Provide the (x, y) coordinate of the cell's center where the given text is located.  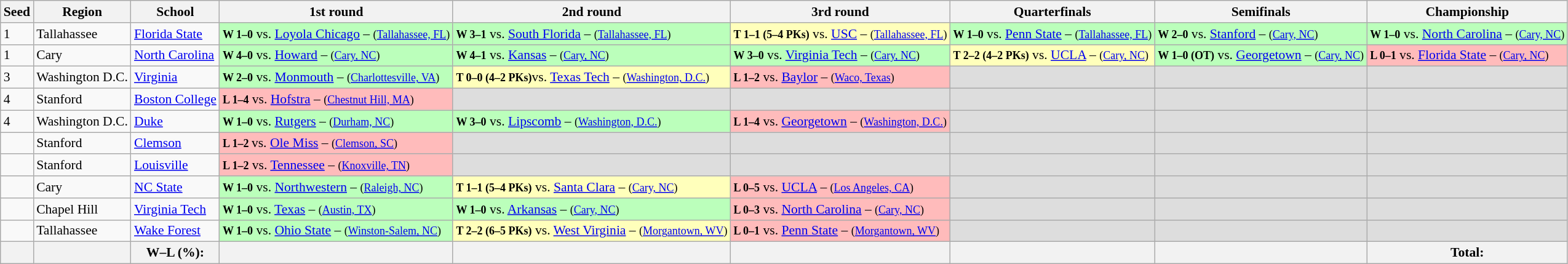
W 2–0 vs. Stanford – (Cary, NC) (1261, 34)
L 0–5 vs. UCLA – (Los Angeles, CA) (840, 187)
W 1–0 vs. Penn State – (Tallahassee, FL) (1052, 34)
W 1–0 vs. Northwestern – (Raleigh, NC) (336, 187)
2nd round (592, 12)
W 1–0 vs. Texas – (Austin, TX) (336, 209)
L 0–1 vs. Penn State – (Morgantown, WV) (840, 231)
W 3–0 vs. Lipscomb – (Washington, D.C.) (592, 121)
Virginia (175, 78)
W 1–0 vs. North Carolina – (Cary, NC) (1467, 34)
L 1–2 vs. Baylor – (Waco, Texas) (840, 78)
W 4–1 vs. Kansas – (Cary, NC) (592, 55)
W 1–0 vs. Ohio State – (Winston-Salem, NC) (336, 231)
School (175, 12)
L 1–2 vs. Tennessee – (Knoxville, TN) (336, 166)
3 (17, 78)
T 2–2 (4–2 PKs) vs. UCLA – (Cary, NC) (1052, 55)
Total: (1467, 253)
L 0–1 vs. Florida State – (Cary, NC) (1467, 55)
W 2–0 vs. Monmouth – (Charlottesville, VA) (336, 78)
Semifinals (1261, 12)
W 1–0 vs. Arkansas – (Cary, NC) (592, 209)
Duke (175, 121)
L 1–2 vs. Ole Miss – (Clemson, SC) (336, 143)
Seed (17, 12)
W 3–0 vs. Virginia Tech – (Cary, NC) (840, 55)
Virginia Tech (175, 209)
W 4–0 vs. Howard – (Cary, NC) (336, 55)
L 1–4 vs. Hofstra – (Chestnut Hill, MA) (336, 100)
W 1–0 vs. Loyola Chicago – (Tallahassee, FL) (336, 34)
Championship (1467, 12)
Florida State (175, 34)
W–L (%): (175, 253)
Louisville (175, 166)
T 0–0 (4–2 PKs)vs. Texas Tech – (Washington, D.C.) (592, 78)
Chapel Hill (82, 209)
L 0–3 vs. North Carolina – (Cary, NC) (840, 209)
North Carolina (175, 55)
T 2–2 (6–5 PKs) vs. West Virginia – (Morgantown, WV) (592, 231)
W 1–0 vs. Rutgers – (Durham, NC) (336, 121)
T 1–1 (5–4 PKs) vs. Santa Clara – (Cary, NC) (592, 187)
Quarterfinals (1052, 12)
3rd round (840, 12)
Region (82, 12)
L 1–4 vs. Georgetown – (Washington, D.C.) (840, 121)
1st round (336, 12)
Wake Forest (175, 231)
Clemson (175, 143)
W 1–0 (OT) vs. Georgetown – (Cary, NC) (1261, 55)
W 3–1 vs. South Florida – (Tallahassee, FL) (592, 34)
Boston College (175, 100)
T 1–1 (5–4 PKs) vs. USC – (Tallahassee, FL) (840, 34)
NC State (175, 187)
